Extract the (x, y) coordinate from the center of the cell holding the provided text.  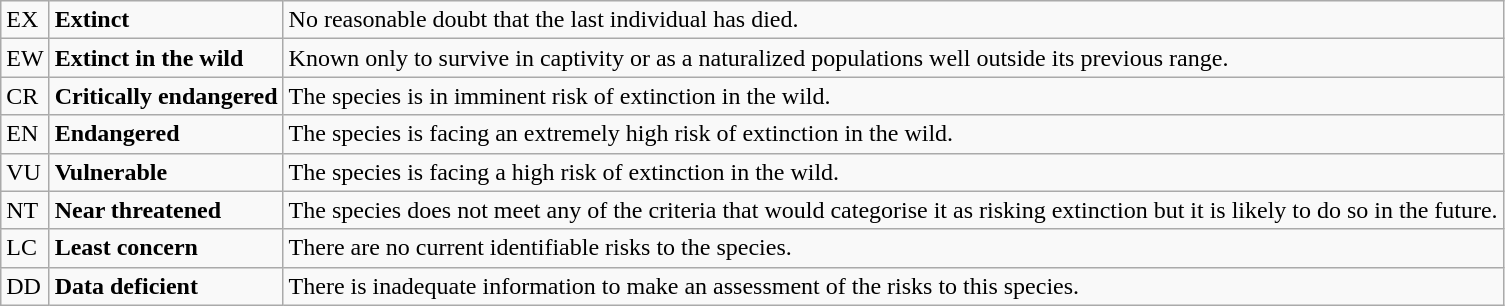
CR (25, 96)
The species is facing an extremely high risk of extinction in the wild. (893, 134)
DD (25, 286)
LC (25, 248)
The species does not meet any of the criteria that would categorise it as risking extinction but it is likely to do so in the future. (893, 210)
EW (25, 58)
Known only to survive in captivity or as a naturalized populations well outside its previous range. (893, 58)
The species is facing a high risk of extinction in the wild. (893, 172)
The species is in imminent risk of extinction in the wild. (893, 96)
Extinct (166, 20)
Extinct in the wild (166, 58)
There is inadequate information to make an assessment of the risks to this species. (893, 286)
Least concern (166, 248)
Vulnerable (166, 172)
VU (25, 172)
NT (25, 210)
No reasonable doubt that the last individual has died. (893, 20)
Near threatened (166, 210)
Endangered (166, 134)
Critically endangered (166, 96)
Data deficient (166, 286)
EN (25, 134)
EX (25, 20)
There are no current identifiable risks to the species. (893, 248)
